Pinpoint the cell where the given text exists, returning its [x, y] midpoint coordinate. 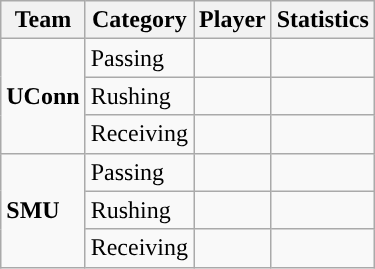
Statistics [322, 20]
Team [43, 20]
SMU [43, 210]
Category [139, 20]
Player [233, 20]
UConn [43, 96]
